For the text-containing cell, return its midpoint in [x, y] coordinate format. 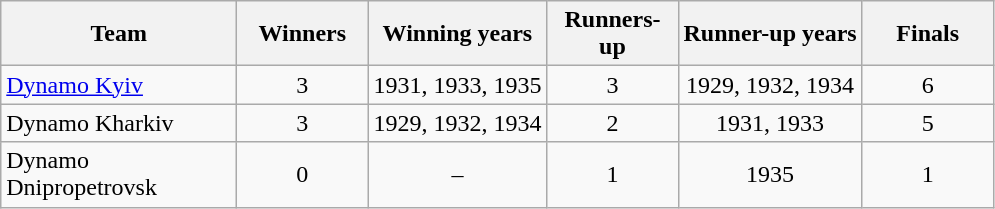
– [458, 174]
1931, 1933, 1935 [458, 85]
Dynamo Dnipropetrovsk [119, 174]
Team [119, 34]
Winners [302, 34]
Dynamo Kyiv [119, 85]
0 [302, 174]
Runners-up [612, 34]
2 [612, 123]
Winning years [458, 34]
1931, 1933 [770, 123]
6 [928, 85]
Finals [928, 34]
1935 [770, 174]
Dynamo Kharkiv [119, 123]
5 [928, 123]
Runner-up years [770, 34]
